Capture the cell that displays the provided text and extract its (x, y) central coordinate. 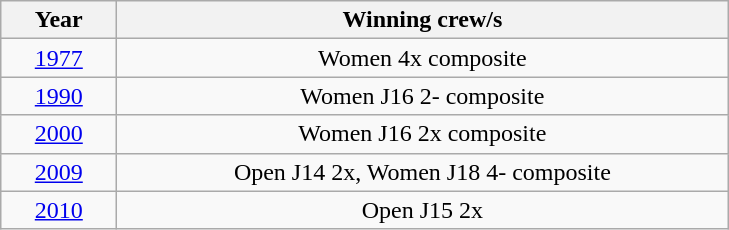
2009 (59, 172)
2000 (59, 134)
2010 (59, 210)
Women J16 2- composite (422, 96)
1977 (59, 58)
1990 (59, 96)
Winning crew/s (422, 20)
Year (59, 20)
Women J16 2x composite (422, 134)
Open J15 2x (422, 210)
Women 4x composite (422, 58)
Open J14 2x, Women J18 4- composite (422, 172)
